Return [x, y] of the center of cell containing provided text 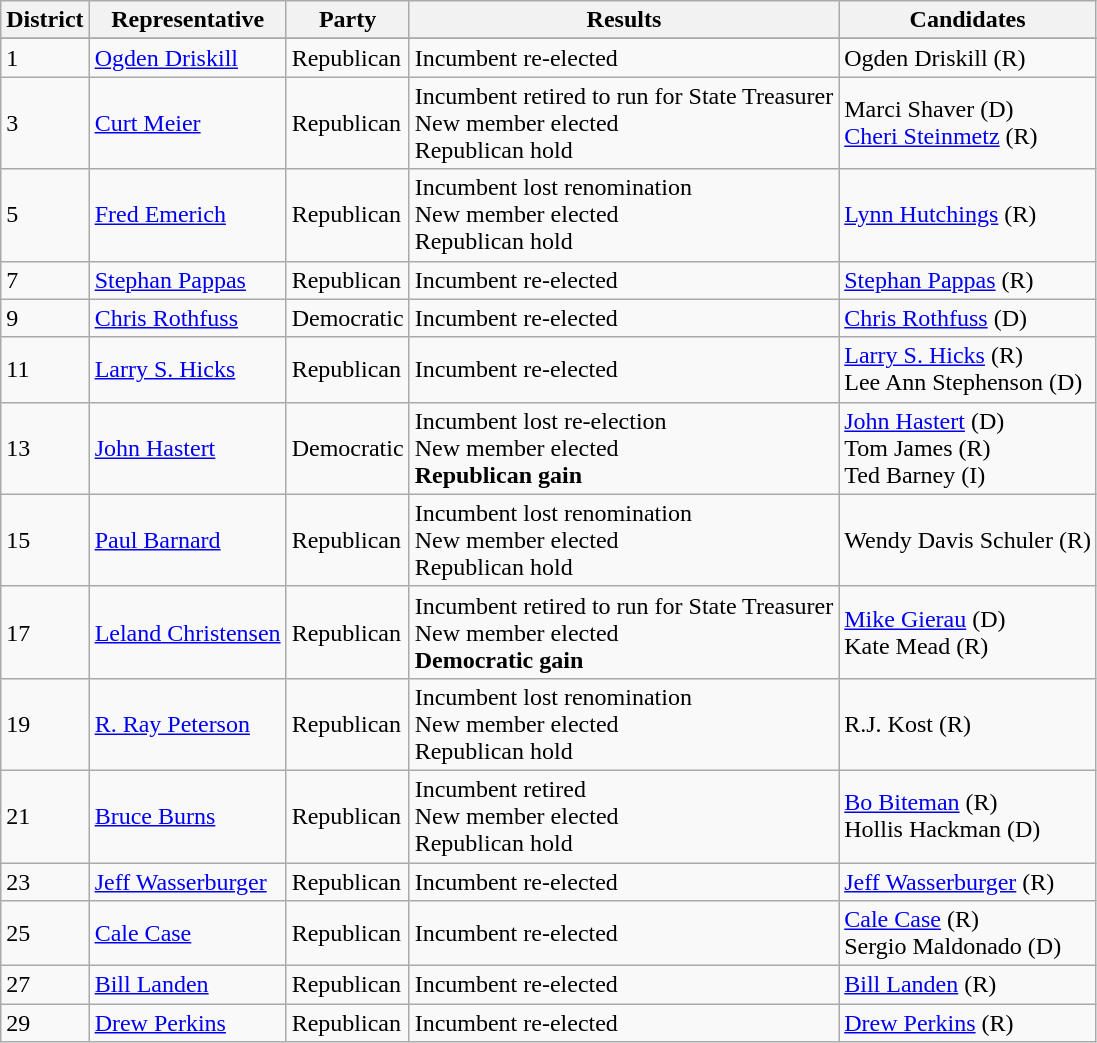
Chris Rothfuss [188, 318]
Jeff Wasserburger [188, 881]
Drew Perkins [188, 1023]
Mike Gierau (D)Kate Mead (R) [968, 632]
Cale Case [188, 934]
9 [45, 318]
Marci Shaver (D)Cheri Steinmetz (R) [968, 123]
21 [45, 816]
Larry S. Hicks (R)Lee Ann Stephenson (D) [968, 370]
Ogden Driskill (R) [968, 58]
Bill Landen [188, 985]
Larry S. Hicks [188, 370]
Bruce Burns [188, 816]
Drew Perkins (R) [968, 1023]
R. Ray Peterson [188, 724]
Ogden Driskill [188, 58]
Incumbent retiredNew member electedRepublican hold [624, 816]
Stephan Pappas (R) [968, 280]
Results [624, 20]
Representative [188, 20]
3 [45, 123]
17 [45, 632]
Stephan Pappas [188, 280]
1 [45, 58]
Incumbent lost re-electionNew member electedRepublican gain [624, 448]
Bo Biteman (R)Hollis Hackman (D) [968, 816]
Incumbent retired to run for State TreasurerNew member electedDemocratic gain [624, 632]
15 [45, 540]
R.J. Kost (R) [968, 724]
Wendy Davis Schuler (R) [968, 540]
25 [45, 934]
29 [45, 1023]
Cale Case (R)Sergio Maldonado (D) [968, 934]
19 [45, 724]
13 [45, 448]
John Hastert (D)Tom James (R)Ted Barney (I) [968, 448]
Lynn Hutchings (R) [968, 215]
Chris Rothfuss (D) [968, 318]
27 [45, 985]
Curt Meier [188, 123]
Jeff Wasserburger (R) [968, 881]
Candidates [968, 20]
John Hastert [188, 448]
11 [45, 370]
Leland Christensen [188, 632]
Fred Emerich [188, 215]
Bill Landen (R) [968, 985]
Party [348, 20]
District [45, 20]
5 [45, 215]
Paul Barnard [188, 540]
Incumbent retired to run for State TreasurerNew member electedRepublican hold [624, 123]
23 [45, 881]
7 [45, 280]
